Output the [X, Y] coordinate of the center of the cell containing the given text.  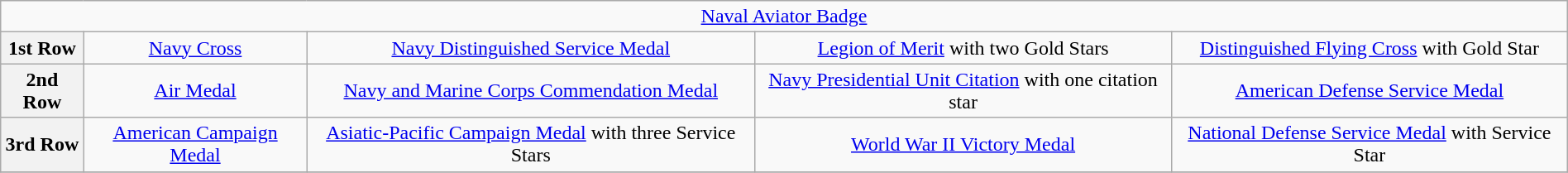
Naval Aviator Badge [784, 17]
Legion of Merit with two Gold Stars [963, 48]
World War II Victory Medal [963, 144]
Distinguished Flying Cross with Gold Star [1370, 48]
Navy Cross [195, 48]
Navy Distinguished Service Medal [531, 48]
1st Row [42, 48]
National Defense Service Medal with Service Star [1370, 144]
Air Medal [195, 91]
Navy and Marine Corps Commendation Medal [531, 91]
Navy Presidential Unit Citation with one citation star [963, 91]
3rd Row [42, 144]
American Defense Service Medal [1370, 91]
American Campaign Medal [195, 144]
2nd Row [42, 91]
Asiatic-Pacific Campaign Medal with three Service Stars [531, 144]
